Find where the given text appears and provide that cell's center as [X, Y] coordinate. 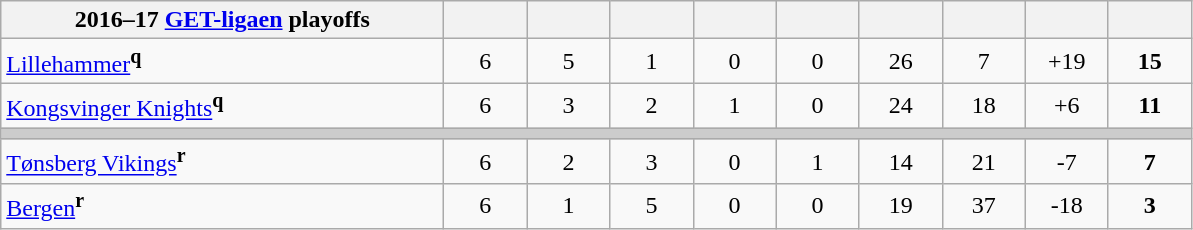
-7 [1066, 162]
-18 [1066, 206]
14 [900, 162]
21 [984, 162]
Bergenr [222, 206]
19 [900, 206]
Tønsberg Vikingsr [222, 162]
+19 [1066, 62]
Kongsvinger Knightsq [222, 106]
24 [900, 106]
2016–17 GET-ligaen playoffs [222, 20]
11 [1150, 106]
37 [984, 206]
+6 [1066, 106]
26 [900, 62]
15 [1150, 62]
18 [984, 106]
Lillehammerq [222, 62]
